Locate the cell with the specified text and output its (x, y) center coordinate. 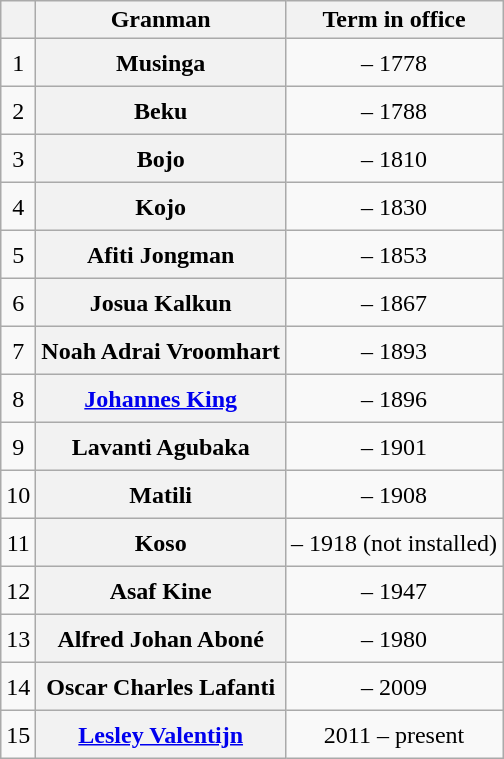
Granman (161, 20)
13 (18, 639)
Oscar Charles Lafanti (161, 687)
– 1788 (394, 111)
– 1947 (394, 591)
Afiti Jongman (161, 255)
Kojo (161, 207)
– 2009 (394, 687)
Lavanti Agubaka (161, 447)
9 (18, 447)
– 1901 (394, 447)
– 1810 (394, 159)
6 (18, 303)
8 (18, 399)
14 (18, 687)
Matili (161, 495)
– 1830 (394, 207)
– 1896 (394, 399)
2 (18, 111)
Lesley Valentijn (161, 735)
10 (18, 495)
– 1918 (not installed) (394, 543)
3 (18, 159)
– 1893 (394, 351)
7 (18, 351)
4 (18, 207)
2011 – present (394, 735)
Noah Adrai Vroomhart (161, 351)
Josua Kalkun (161, 303)
11 (18, 543)
– 1778 (394, 63)
1 (18, 63)
– 1908 (394, 495)
Term in office (394, 20)
Asaf Kine (161, 591)
Johannes King (161, 399)
Beku (161, 111)
12 (18, 591)
5 (18, 255)
15 (18, 735)
– 1867 (394, 303)
Alfred Johan Aboné (161, 639)
– 1853 (394, 255)
Bojo (161, 159)
Musinga (161, 63)
– 1980 (394, 639)
Koso (161, 543)
